Capture the cell that displays the provided text and extract its [x, y] central coordinate. 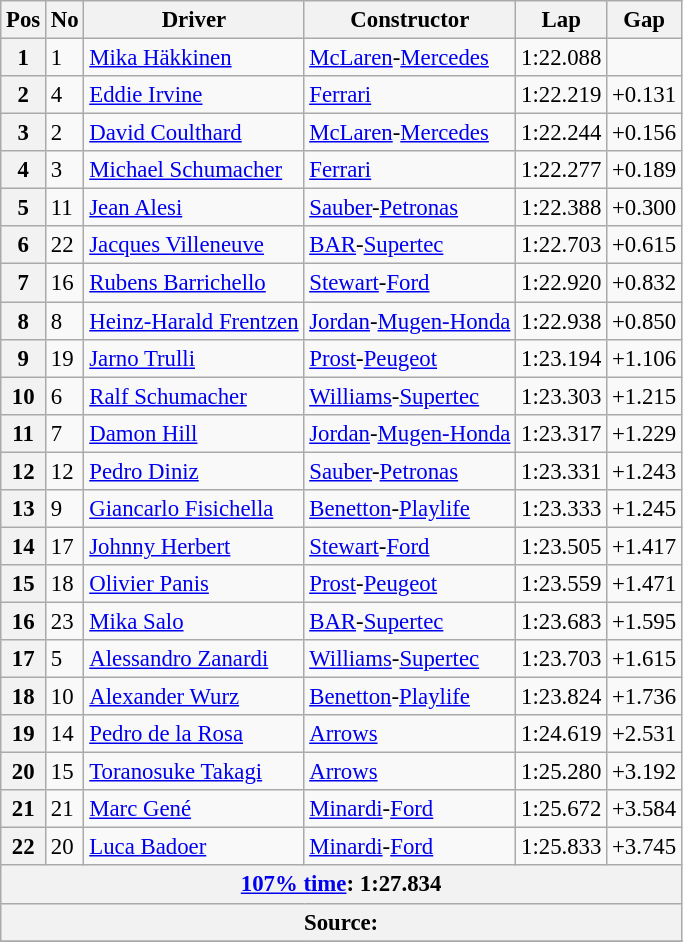
+1.106 [644, 358]
Jacques Villeneuve [194, 245]
Pos [24, 20]
Pedro Diniz [194, 471]
+1.736 [644, 697]
1:23.559 [562, 584]
Driver [194, 20]
1:23.683 [562, 621]
1:23.194 [562, 358]
+2.531 [644, 734]
Alessandro Zanardi [194, 659]
+3.192 [644, 772]
+1.215 [644, 396]
+1.229 [644, 433]
107% time: 1:27.834 [342, 885]
Mika Häkkinen [194, 58]
Mika Salo [194, 621]
Jarno Trulli [194, 358]
Rubens Barrichello [194, 283]
Johnny Herbert [194, 546]
1:25.280 [562, 772]
1:24.619 [562, 734]
1:23.333 [562, 509]
Constructor [410, 20]
1:23.505 [562, 546]
1:22.388 [562, 208]
+0.615 [644, 245]
+3.745 [644, 847]
+1.245 [644, 509]
Eddie Irvine [194, 95]
+0.832 [644, 283]
Giancarlo Fisichella [194, 509]
+1.243 [644, 471]
1:23.331 [562, 471]
+0.850 [644, 321]
1:22.920 [562, 283]
+1.471 [644, 584]
Marc Gené [194, 809]
David Coulthard [194, 133]
+1.417 [644, 546]
Toranosuke Takagi [194, 772]
Ralf Schumacher [194, 396]
Heinz-Harald Frentzen [194, 321]
+1.595 [644, 621]
1:25.672 [562, 809]
1:22.703 [562, 245]
1:23.303 [562, 396]
+3.584 [644, 809]
Source: [342, 922]
Gap [644, 20]
No [65, 20]
Jean Alesi [194, 208]
Lap [562, 20]
1:23.824 [562, 697]
Pedro de la Rosa [194, 734]
Luca Badoer [194, 847]
1:25.833 [562, 847]
Damon Hill [194, 433]
1:22.938 [562, 321]
Olivier Panis [194, 584]
Alexander Wurz [194, 697]
1:22.244 [562, 133]
+1.615 [644, 659]
1:22.219 [562, 95]
13 [24, 509]
1:23.703 [562, 659]
+0.131 [644, 95]
1:22.277 [562, 170]
1:23.317 [562, 433]
+0.189 [644, 170]
+0.156 [644, 133]
23 [65, 621]
Michael Schumacher [194, 170]
1:22.088 [562, 58]
+0.300 [644, 208]
